For the text-containing cell, return its midpoint in [X, Y] coordinate format. 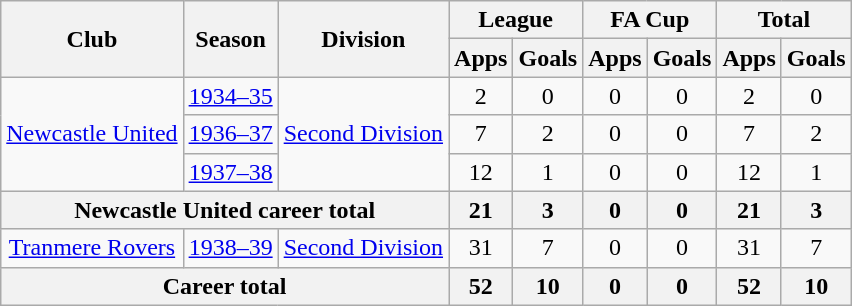
1936–37 [230, 134]
Tranmere Rovers [92, 248]
Club [92, 39]
Newcastle United [92, 134]
Season [230, 39]
Division [363, 39]
Career total [225, 286]
1934–35 [230, 96]
FA Cup [650, 20]
1937–38 [230, 172]
Newcastle United career total [225, 210]
League [516, 20]
Total [784, 20]
1938–39 [230, 248]
